Detect which cell encompasses the target text, then output its [X, Y] center coordinate. 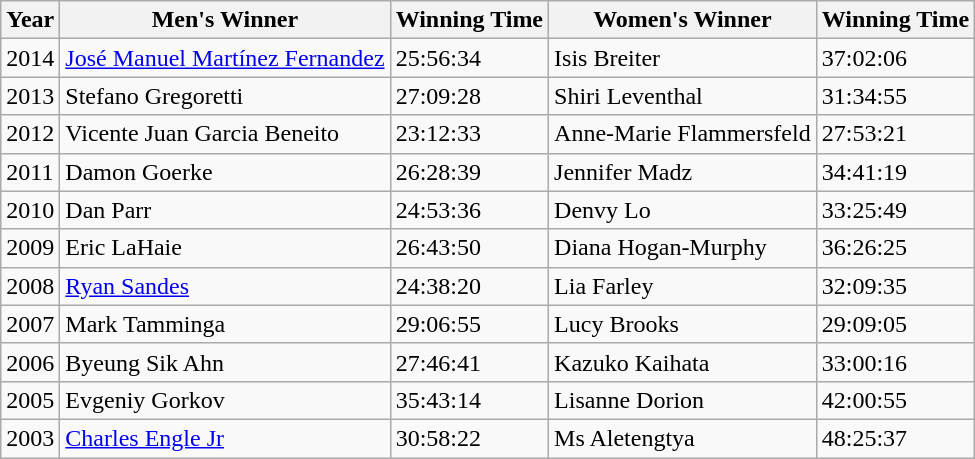
2005 [30, 400]
Evgeniy Gorkov [225, 400]
27:46:41 [469, 362]
2009 [30, 248]
42:00:55 [895, 400]
Ryan Sandes [225, 286]
Byeung Sik Ahn [225, 362]
Damon Goerke [225, 172]
32:09:35 [895, 286]
Stefano Gregoretti [225, 96]
33:00:16 [895, 362]
2013 [30, 96]
24:38:20 [469, 286]
25:56:34 [469, 58]
Kazuko Kaihata [683, 362]
2007 [30, 324]
33:25:49 [895, 210]
Diana Hogan-Murphy [683, 248]
Vicente Juan Garcia Beneito [225, 134]
2006 [30, 362]
23:12:33 [469, 134]
27:53:21 [895, 134]
34:41:19 [895, 172]
Eric LaHaie [225, 248]
Lisanne Dorion [683, 400]
Mark Tamminga [225, 324]
2012 [30, 134]
Lucy Brooks [683, 324]
31:34:55 [895, 96]
Shiri Leventhal [683, 96]
2014 [30, 58]
29:09:05 [895, 324]
26:28:39 [469, 172]
Charles Engle Jr [225, 438]
35:43:14 [469, 400]
29:06:55 [469, 324]
30:58:22 [469, 438]
Men's Winner [225, 20]
26:43:50 [469, 248]
27:09:28 [469, 96]
2011 [30, 172]
24:53:36 [469, 210]
2003 [30, 438]
37:02:06 [895, 58]
Lia Farley [683, 286]
Denvy Lo [683, 210]
Isis Breiter [683, 58]
2008 [30, 286]
Women's Winner [683, 20]
36:26:25 [895, 248]
Jennifer Madz [683, 172]
Year [30, 20]
Anne-Marie Flammersfeld [683, 134]
Dan Parr [225, 210]
48:25:37 [895, 438]
José Manuel Martínez Fernandez [225, 58]
2010 [30, 210]
Ms Aletengtya [683, 438]
